Output the (x, y) coordinate of the center of the cell containing the given text.  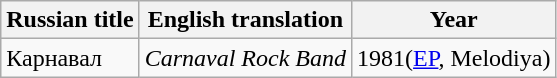
Year (454, 20)
English translation (245, 20)
Карнавал (70, 58)
1981(EP, Melodiya) (454, 58)
Russian title (70, 20)
Carnaval Rock Band (245, 58)
